Capture the cell that displays the provided text and extract its [x, y] central coordinate. 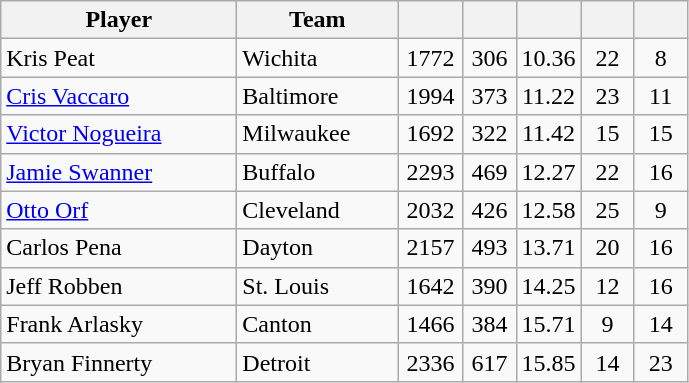
Player [119, 20]
2157 [430, 248]
1994 [430, 96]
12.58 [548, 210]
Baltimore [318, 96]
Victor Nogueira [119, 134]
25 [608, 210]
390 [490, 286]
2032 [430, 210]
493 [490, 248]
11.42 [548, 134]
11.22 [548, 96]
384 [490, 324]
Carlos Pena [119, 248]
12.27 [548, 172]
322 [490, 134]
Otto Orf [119, 210]
15.85 [548, 362]
Jamie Swanner [119, 172]
13.71 [548, 248]
Wichita [318, 58]
Cleveland [318, 210]
Detroit [318, 362]
2336 [430, 362]
10.36 [548, 58]
20 [608, 248]
14.25 [548, 286]
Buffalo [318, 172]
Frank Arlasky [119, 324]
Kris Peat [119, 58]
Team [318, 20]
1466 [430, 324]
15.71 [548, 324]
8 [660, 58]
Dayton [318, 248]
373 [490, 96]
Bryan Finnerty [119, 362]
Cris Vaccaro [119, 96]
Jeff Robben [119, 286]
2293 [430, 172]
426 [490, 210]
306 [490, 58]
1772 [430, 58]
617 [490, 362]
1692 [430, 134]
11 [660, 96]
469 [490, 172]
1642 [430, 286]
St. Louis [318, 286]
Canton [318, 324]
Milwaukee [318, 134]
12 [608, 286]
